Pinpoint the cell where the given text exists, returning its [x, y] midpoint coordinate. 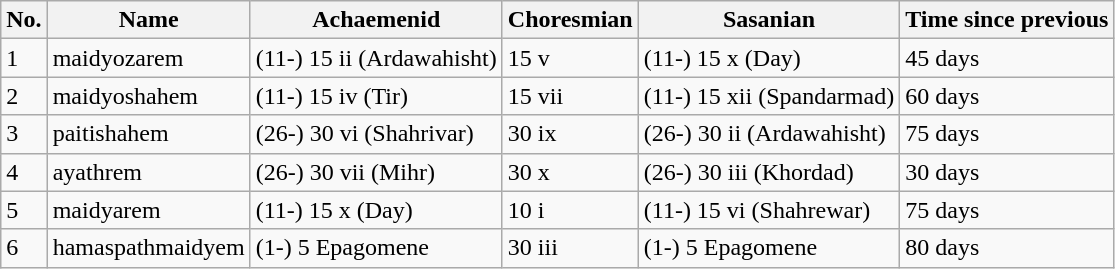
30 iii [570, 248]
(11-) 15 ii (Ardawahisht) [376, 58]
10 i [570, 210]
(26-) 30 iii (Khordad) [768, 172]
Achaemenid [376, 20]
ayathrem [148, 172]
Sasanian [768, 20]
(11-) 15 xii (Spandarmad) [768, 96]
maidyarem [148, 210]
Name [148, 20]
(26-) 30 vi (Shahrivar) [376, 134]
hamaspathmaidyem [148, 248]
Choresmian [570, 20]
2 [24, 96]
paitishahem [148, 134]
6 [24, 248]
(26-) 30 ii (Ardawahisht) [768, 134]
80 days [1007, 248]
45 days [1007, 58]
15 vii [570, 96]
(26-) 30 vii (Mihr) [376, 172]
30 ix [570, 134]
Time since previous [1007, 20]
maidyoshahem [148, 96]
60 days [1007, 96]
No. [24, 20]
30 days [1007, 172]
3 [24, 134]
15 v [570, 58]
30 x [570, 172]
(11-) 15 vi (Shahrewar) [768, 210]
4 [24, 172]
maidyozarem [148, 58]
5 [24, 210]
(11-) 15 iv (Tir) [376, 96]
1 [24, 58]
